Return [X, Y] of the center of cell containing provided text 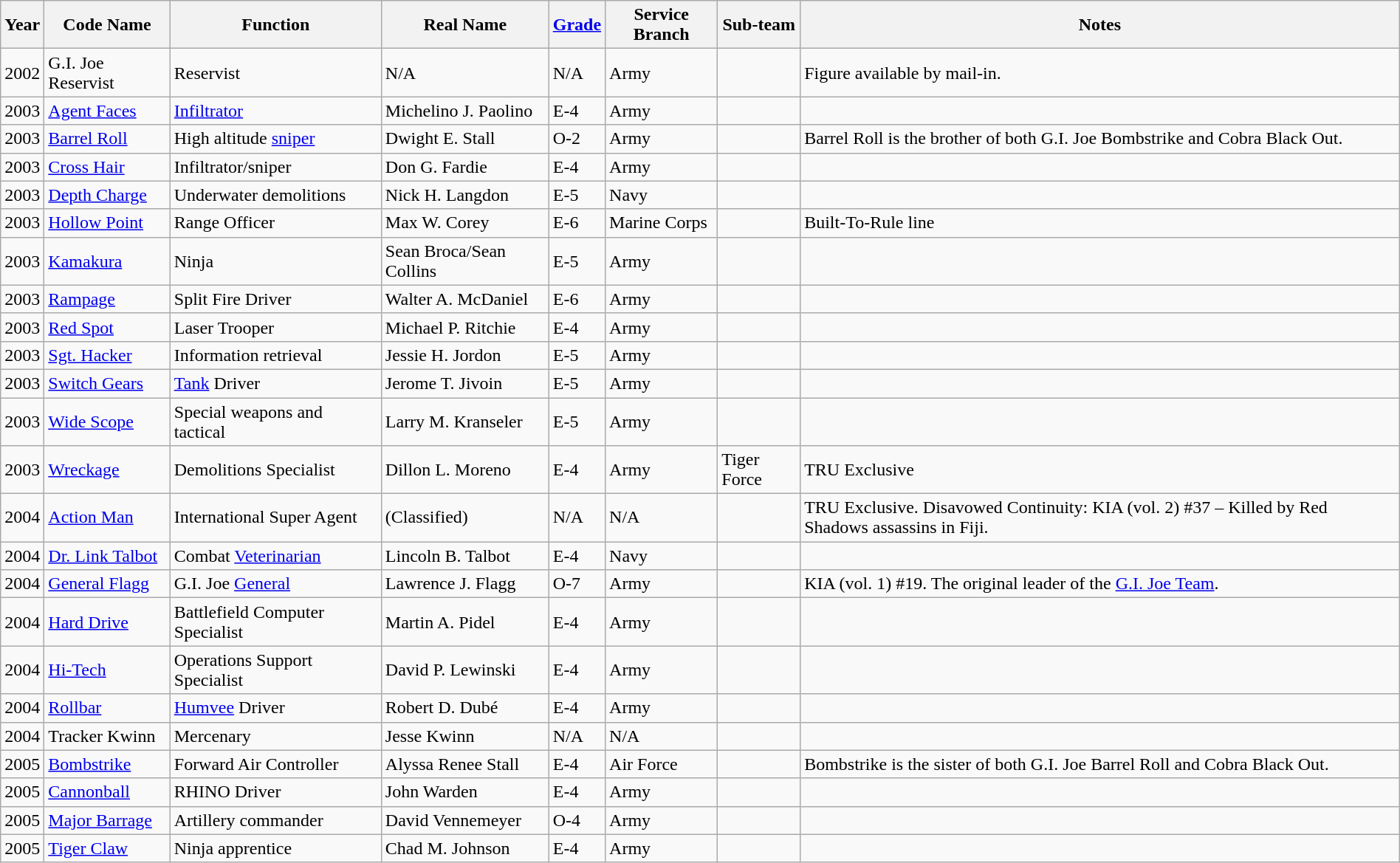
Air Force [662, 764]
Wide Scope [107, 421]
O-4 [577, 820]
Robert D. Dubé [465, 708]
Rampage [107, 299]
Lawrence J. Flagg [465, 584]
Red Spot [107, 327]
Tiger Force [759, 470]
Dwight E. Stall [465, 139]
Reservist [275, 72]
Michael P. Ritchie [465, 327]
Switch Gears [107, 383]
Dr. Link Talbot [107, 556]
G.I. Joe Reservist [107, 72]
Year [22, 25]
Alyssa Renee Stall [465, 764]
RHINO Driver [275, 792]
Jesse Kwinn [465, 736]
Grade [577, 25]
Artillery commander [275, 820]
Hollow Point [107, 223]
Tracker Kwinn [107, 736]
O-7 [577, 584]
Humvee Driver [275, 708]
Kamakura [107, 261]
Martin A. Pidel [465, 622]
Max W. Corey [465, 223]
Lincoln B. Talbot [465, 556]
David Vennemeyer [465, 820]
Battlefield Computer Specialist [275, 622]
High altitude sniper [275, 139]
Information retrieval [275, 355]
Special weapons and tactical [275, 421]
Split Fire Driver [275, 299]
Sean Broca/Sean Collins [465, 261]
Operations Support Specialist [275, 670]
Larry M. Kranseler [465, 421]
John Warden [465, 792]
Agent Faces [107, 111]
Figure available by mail-in. [1100, 72]
Hard Drive [107, 622]
Code Name [107, 25]
David P. Lewinski [465, 670]
Walter A. McDaniel [465, 299]
Infiltrator [275, 111]
Sgt. Hacker [107, 355]
Hi-Tech [107, 670]
Built-To-Rule line [1100, 223]
Cross Hair [107, 167]
Dillon L. Moreno [465, 470]
Jerome T. Jivoin [465, 383]
Major Barrage [107, 820]
Ninja [275, 261]
Bombstrike is the sister of both G.I. Joe Barrel Roll and Cobra Black Out. [1100, 764]
Forward Air Controller [275, 764]
Chad M. Johnson [465, 848]
Tiger Claw [107, 848]
Ninja apprentice [275, 848]
Mercenary [275, 736]
Michelino J. Paolino [465, 111]
KIA (vol. 1) #19. The original leader of the G.I. Joe Team. [1100, 584]
Barrel Roll [107, 139]
(Classified) [465, 518]
Range Officer [275, 223]
Jessie H. Jordon [465, 355]
Rollbar [107, 708]
Function [275, 25]
TRU Exclusive [1100, 470]
Bombstrike [107, 764]
O-2 [577, 139]
Laser Trooper [275, 327]
Service Branch [662, 25]
TRU Exclusive. Disavowed Continuity: KIA (vol. 2) #37 – Killed by Red Shadows assassins in Fiji. [1100, 518]
Depth Charge [107, 195]
Action Man [107, 518]
2002 [22, 72]
Wreckage [107, 470]
Notes [1100, 25]
Nick H. Langdon [465, 195]
G.I. Joe General [275, 584]
Cannonball [107, 792]
Tank Driver [275, 383]
Marine Corps [662, 223]
Infiltrator/sniper [275, 167]
Combat Veterinarian [275, 556]
General Flagg [107, 584]
Don G. Fardie [465, 167]
Real Name [465, 25]
Sub-team [759, 25]
Barrel Roll is the brother of both G.I. Joe Bombstrike and Cobra Black Out. [1100, 139]
International Super Agent [275, 518]
Demolitions Specialist [275, 470]
Underwater demolitions [275, 195]
